From the cell containing the given text, extract its center point as [X, Y] coordinate. 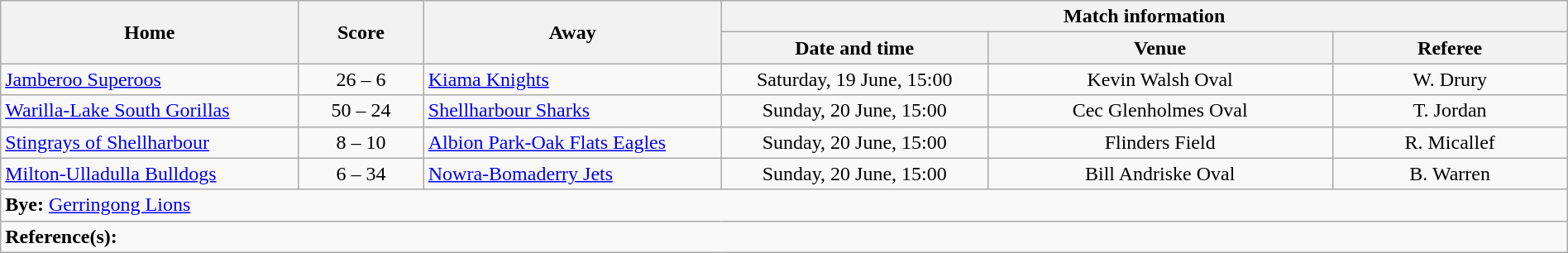
Flinders Field [1159, 142]
B. Warren [1450, 174]
Kevin Walsh Oval [1159, 79]
8 – 10 [361, 142]
Away [572, 32]
50 – 24 [361, 111]
Jamberoo Superoos [150, 79]
T. Jordan [1450, 111]
Bye: Gerringong Lions [784, 205]
W. Drury [1450, 79]
Saturday, 19 June, 15:00 [854, 79]
Score [361, 32]
26 – 6 [361, 79]
Venue [1159, 48]
Home [150, 32]
R. Micallef [1450, 142]
Bill Andriske Oval [1159, 174]
Reference(s): [784, 236]
Stingrays of Shellharbour [150, 142]
Nowra-Bomaderry Jets [572, 174]
Albion Park-Oak Flats Eagles [572, 142]
Kiama Knights [572, 79]
Milton-Ulladulla Bulldogs [150, 174]
6 – 34 [361, 174]
Referee [1450, 48]
Shellharbour Sharks [572, 111]
Warilla-Lake South Gorillas [150, 111]
Cec Glenholmes Oval [1159, 111]
Date and time [854, 48]
Match information [1145, 17]
